Provide the [X, Y] coordinate of the cell's center where the given text is located.  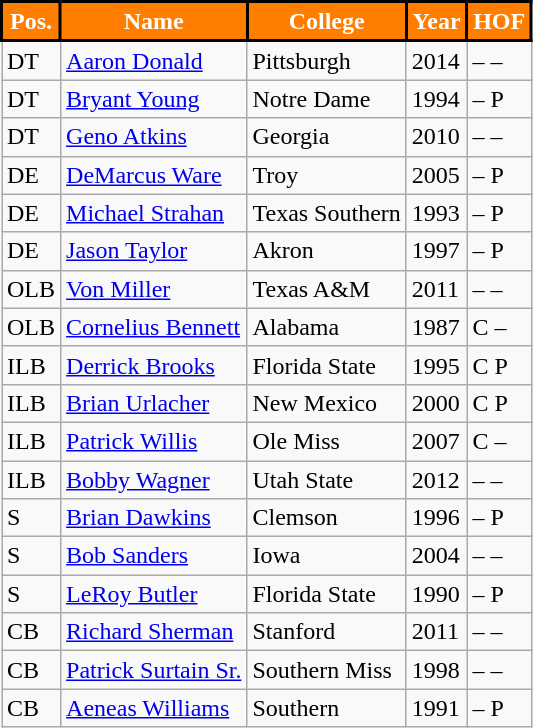
2004 [436, 556]
Aeneas Williams [154, 708]
Brian Urlacher [154, 403]
Patrick Surtain Sr. [154, 670]
1990 [436, 594]
1995 [436, 365]
2010 [436, 137]
Pos. [32, 22]
Cornelius Bennett [154, 327]
LeRoy Butler [154, 594]
Bob Sanders [154, 556]
HOF [500, 22]
Bobby Wagner [154, 479]
Richard Sherman [154, 632]
Derrick Brooks [154, 365]
2005 [436, 175]
Ole Miss [326, 441]
2014 [436, 60]
Jason Taylor [154, 251]
Aaron Donald [154, 60]
Bryant Young [154, 99]
Southern [326, 708]
Geno Atkins [154, 137]
1994 [436, 99]
Southern Miss [326, 670]
1991 [436, 708]
Texas A&M [326, 289]
Michael Strahan [154, 213]
2012 [436, 479]
Utah State [326, 479]
2000 [436, 403]
Georgia [326, 137]
Name [154, 22]
Year [436, 22]
DeMarcus Ware [154, 175]
Von Miller [154, 289]
Akron [326, 251]
1993 [436, 213]
2007 [436, 441]
Notre Dame [326, 99]
Patrick Willis [154, 441]
1997 [436, 251]
Clemson [326, 518]
1987 [436, 327]
College [326, 22]
Brian Dawkins [154, 518]
1996 [436, 518]
Texas Southern [326, 213]
Alabama [326, 327]
Stanford [326, 632]
1998 [436, 670]
Troy [326, 175]
Pittsburgh [326, 60]
Iowa [326, 556]
New Mexico [326, 403]
